Provide the [x, y] coordinate of the cell's center where the given text is located.  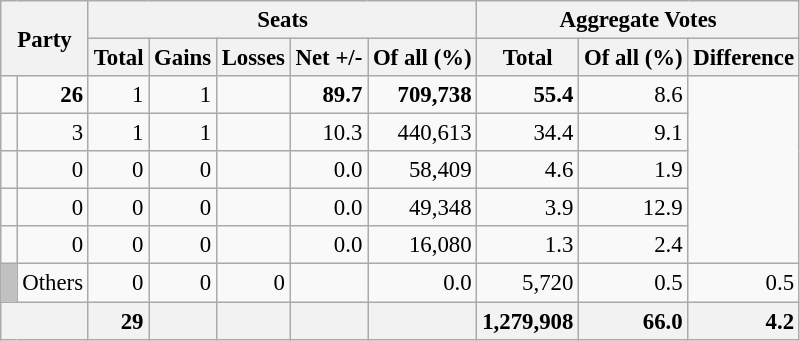
Aggregate Votes [638, 20]
58,409 [422, 170]
55.4 [528, 95]
Others [52, 283]
9.1 [634, 133]
10.3 [328, 133]
2.4 [634, 245]
Party [45, 38]
440,613 [422, 133]
16,080 [422, 245]
12.9 [634, 208]
Net +/- [328, 58]
1.9 [634, 170]
Losses [253, 58]
1,279,908 [528, 321]
Difference [744, 58]
66.0 [634, 321]
89.7 [328, 95]
26 [52, 95]
Seats [282, 20]
1.3 [528, 245]
4.2 [744, 321]
709,738 [422, 95]
Gains [183, 58]
29 [118, 321]
3.9 [528, 208]
34.4 [528, 133]
5,720 [528, 283]
4.6 [528, 170]
8.6 [634, 95]
49,348 [422, 208]
3 [52, 133]
